Search for the cell housing the specified text and yield its [x, y] center coordinate. 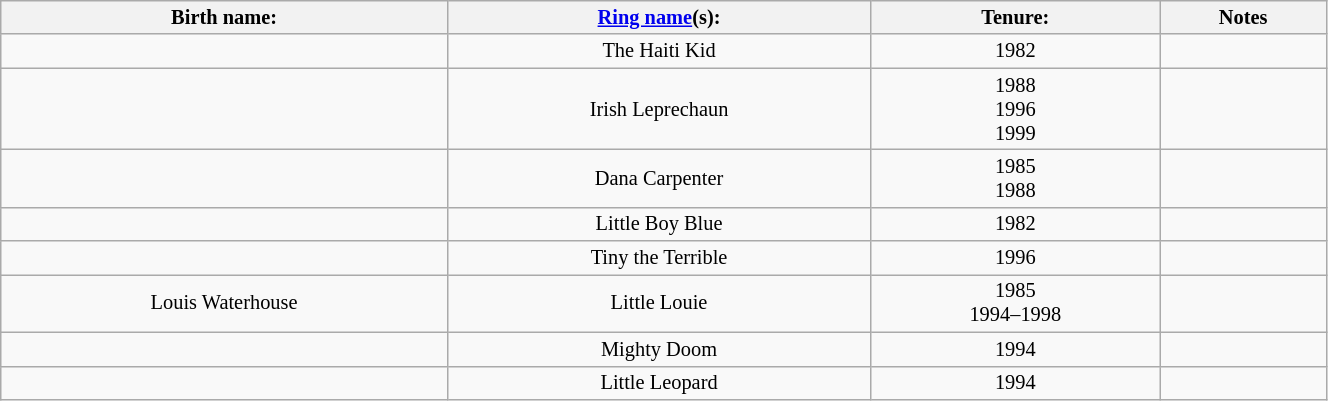
1996 [1016, 258]
The Haiti Kid [658, 51]
19851994–1998 [1016, 303]
19851988 [1016, 178]
Mighty Doom [658, 349]
Irish Leprechaun [658, 109]
Louis Waterhouse [224, 303]
Tenure: [1016, 17]
Little Boy Blue [658, 224]
Tiny the Terrible [658, 258]
Birth name: [224, 17]
198819961999 [1016, 109]
Little Louie [658, 303]
Notes [1244, 17]
Dana Carpenter [658, 178]
Little Leopard [658, 383]
Ring name(s): [658, 17]
